For the text-containing cell, return its midpoint in (X, Y) coordinate format. 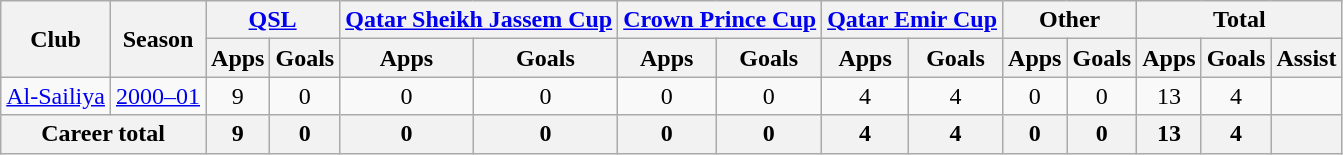
Crown Prince Cup (720, 20)
Assist (1306, 58)
Season (158, 39)
2000–01 (158, 96)
Club (56, 39)
Other (1070, 20)
Qatar Emir Cup (912, 20)
Career total (104, 134)
Al-Sailiya (56, 96)
Qatar Sheikh Jassem Cup (479, 20)
QSL (273, 20)
Total (1240, 20)
